Identify which cell holds the provided text, then report its [x, y] central coordinate. 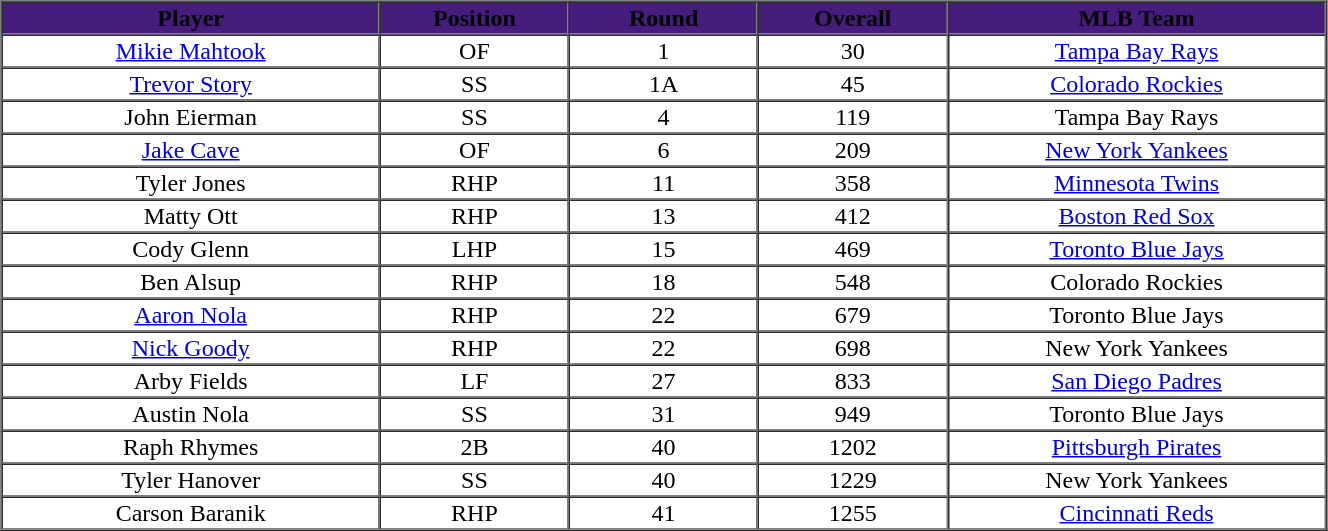
45 [852, 84]
833 [852, 380]
4 [664, 116]
Cody Glenn [191, 248]
Cincinnati Reds [1136, 512]
1255 [852, 512]
548 [852, 282]
Jake Cave [191, 150]
31 [664, 414]
Trevor Story [191, 84]
698 [852, 348]
Ben Alsup [191, 282]
15 [664, 248]
Nick Goody [191, 348]
27 [664, 380]
Minnesota Twins [1136, 182]
San Diego Padres [1136, 380]
Mikie Mahtook [191, 50]
LF [474, 380]
Overall [852, 18]
30 [852, 50]
LHP [474, 248]
Boston Red Sox [1136, 216]
Raph Rhymes [191, 446]
11 [664, 182]
1202 [852, 446]
Position [474, 18]
1A [664, 84]
Carson Baranik [191, 512]
Austin Nola [191, 414]
Tyler Hanover [191, 480]
679 [852, 314]
Aaron Nola [191, 314]
Matty Ott [191, 216]
MLB Team [1136, 18]
209 [852, 150]
358 [852, 182]
6 [664, 150]
1229 [852, 480]
Arby Fields [191, 380]
2B [474, 446]
John Eierman [191, 116]
Tyler Jones [191, 182]
119 [852, 116]
13 [664, 216]
Player [191, 18]
469 [852, 248]
18 [664, 282]
Round [664, 18]
949 [852, 414]
41 [664, 512]
Pittsburgh Pirates [1136, 446]
1 [664, 50]
412 [852, 216]
